Return [X, Y] of the center of cell containing provided text 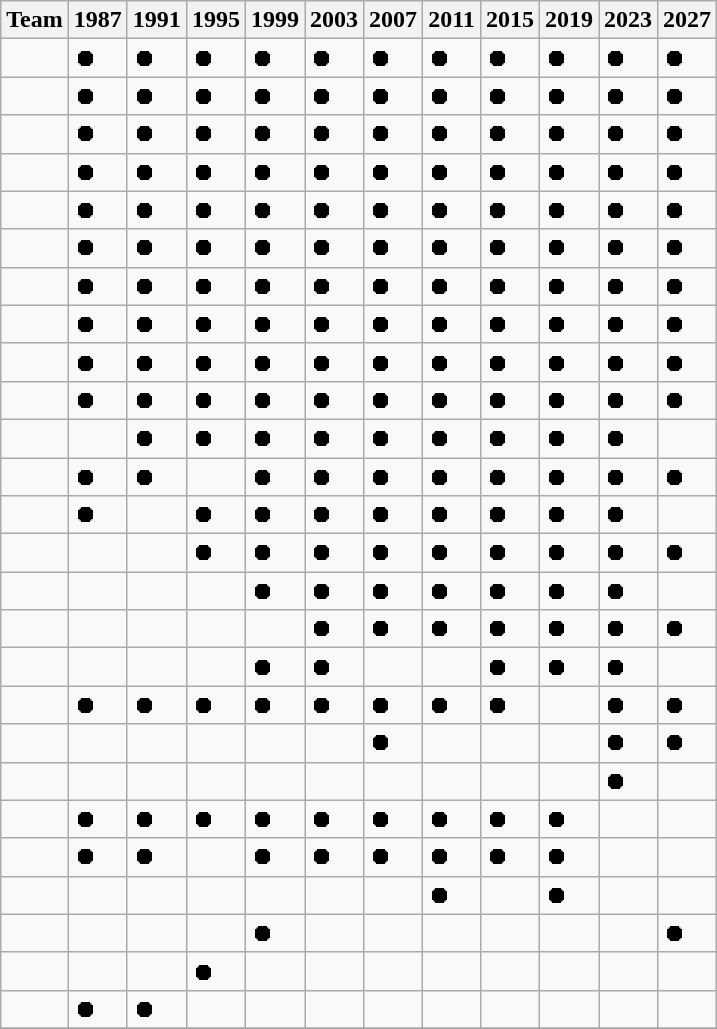
2023 [628, 20]
2015 [510, 20]
2027 [688, 20]
1995 [216, 20]
1991 [156, 20]
Team [35, 20]
2007 [394, 20]
2003 [334, 20]
1999 [274, 20]
2019 [568, 20]
2011 [452, 20]
1987 [98, 20]
